Output the [x, y] coordinate of the center of the cell containing the given text.  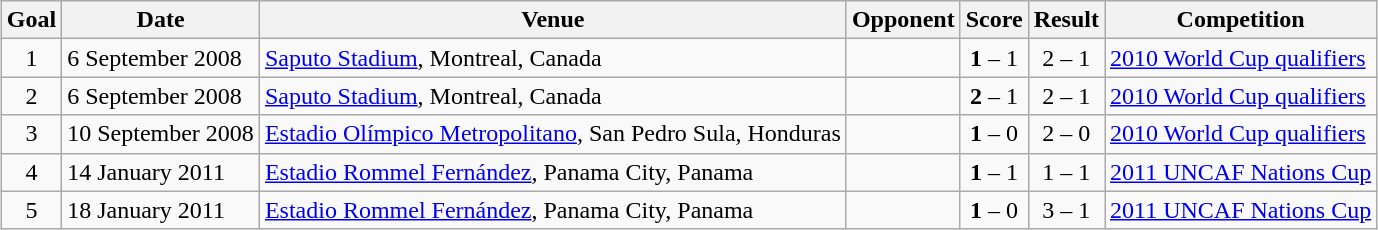
Score [994, 20]
5 [31, 210]
Estadio Olímpico Metropolitano, San Pedro Sula, Honduras [552, 134]
Result [1066, 20]
3 – 1 [1066, 210]
2 [31, 96]
4 [31, 172]
Competition [1240, 20]
10 September 2008 [161, 134]
3 [31, 134]
2 – 0 [1066, 134]
Opponent [903, 20]
Date [161, 20]
1 [31, 58]
Venue [552, 20]
18 January 2011 [161, 210]
Goal [31, 20]
14 January 2011 [161, 172]
